Provide the (x, y) coordinate of the cell's center where the given text is located.  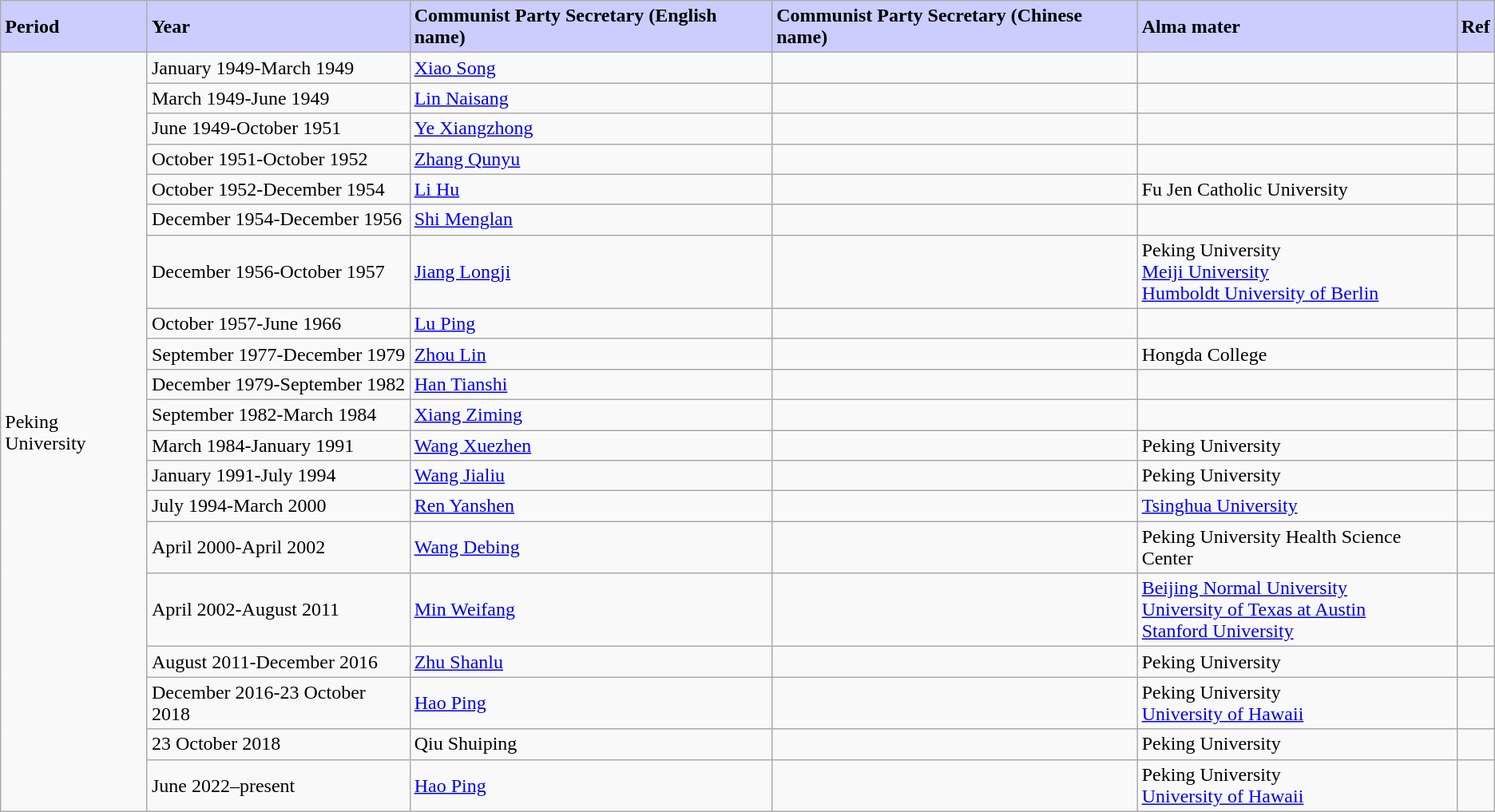
July 1994-March 2000 (278, 506)
Han Tianshi (591, 384)
Shi Menglan (591, 220)
Period (74, 27)
Communist Party Secretary (English name) (591, 27)
January 1949-March 1949 (278, 68)
March 1984-January 1991 (278, 445)
Fu Jen Catholic University (1297, 189)
October 1957-June 1966 (278, 323)
Ye Xiangzhong (591, 129)
September 1982-March 1984 (278, 414)
June 1949-October 1951 (278, 129)
Qiu Shuiping (591, 744)
April 2000-April 2002 (278, 548)
Zhou Lin (591, 354)
23 October 2018 (278, 744)
Xiang Ziming (591, 414)
Wang Jialiu (591, 476)
December 1954-December 1956 (278, 220)
December 1979-September 1982 (278, 384)
Jiang Longji (591, 271)
October 1952-December 1954 (278, 189)
August 2011-December 2016 (278, 662)
Peking University Health Science Center (1297, 548)
Lu Ping (591, 323)
April 2002-August 2011 (278, 610)
October 1951-October 1952 (278, 159)
Year (278, 27)
Peking UniversityMeiji UniversityHumboldt University of Berlin (1297, 271)
December 2016-23 October 2018 (278, 703)
Li Hu (591, 189)
September 1977-December 1979 (278, 354)
Alma mater (1297, 27)
Zhu Shanlu (591, 662)
Xiao Song (591, 68)
Ref (1476, 27)
Min Weifang (591, 610)
Beijing Normal UniversityUniversity of Texas at AustinStanford University (1297, 610)
Tsinghua University (1297, 506)
Ren Yanshen (591, 506)
January 1991-July 1994 (278, 476)
Zhang Qunyu (591, 159)
Wang Debing (591, 548)
June 2022–present (278, 786)
December 1956-October 1957 (278, 271)
Wang Xuezhen (591, 445)
Hongda College (1297, 354)
March 1949-June 1949 (278, 98)
Communist Party Secretary (Chinese name) (955, 27)
Lin Naisang (591, 98)
